Detect which cell encompasses the target text, then output its [X, Y] center coordinate. 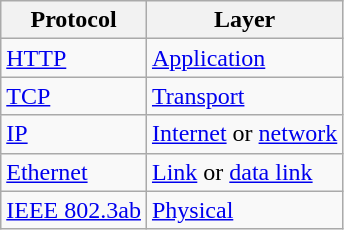
IP [74, 134]
Layer [244, 20]
Internet or network [244, 134]
TCP [74, 96]
Application [244, 58]
Ethernet [74, 172]
Link or data link [244, 172]
HTTP [74, 58]
Protocol [74, 20]
Physical [244, 210]
Transport [244, 96]
IEEE 802.3ab [74, 210]
